Output the (X, Y) coordinate of the center of the cell containing the given text.  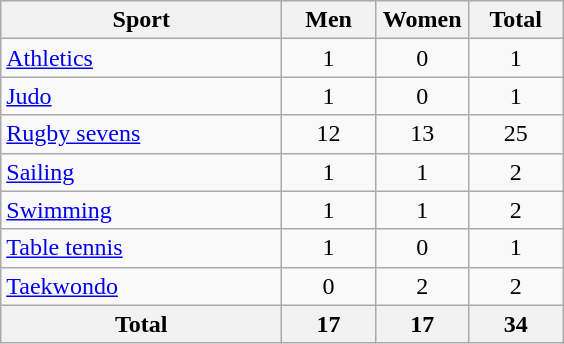
Swimming (142, 210)
Sport (142, 20)
Sailing (142, 172)
13 (422, 134)
Table tennis (142, 248)
25 (516, 134)
12 (329, 134)
34 (516, 324)
Athletics (142, 58)
Men (329, 20)
Taekwondo (142, 286)
Judo (142, 96)
Rugby sevens (142, 134)
Women (422, 20)
